Provide the [X, Y] coordinate of the cell's center where the given text is located.  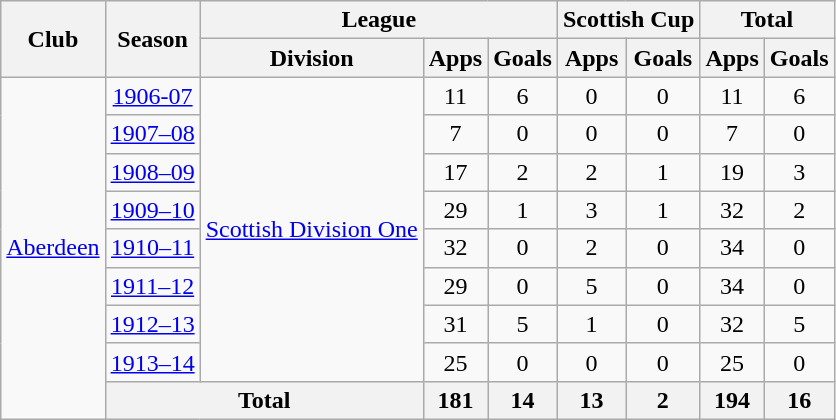
181 [455, 400]
1913–14 [152, 362]
1912–13 [152, 324]
14 [523, 400]
1907–08 [152, 134]
194 [732, 400]
Club [53, 39]
Division [312, 58]
1909–10 [152, 210]
1910–11 [152, 248]
17 [455, 172]
31 [455, 324]
Aberdeen [53, 248]
Season [152, 39]
1911–12 [152, 286]
Scottish Division One [312, 229]
16 [799, 400]
1908–09 [152, 172]
Scottish Cup [628, 20]
1906-07 [152, 96]
19 [732, 172]
13 [591, 400]
League [378, 20]
